Determine the (x, y) coordinate at the center of the cell enclosing the given text.  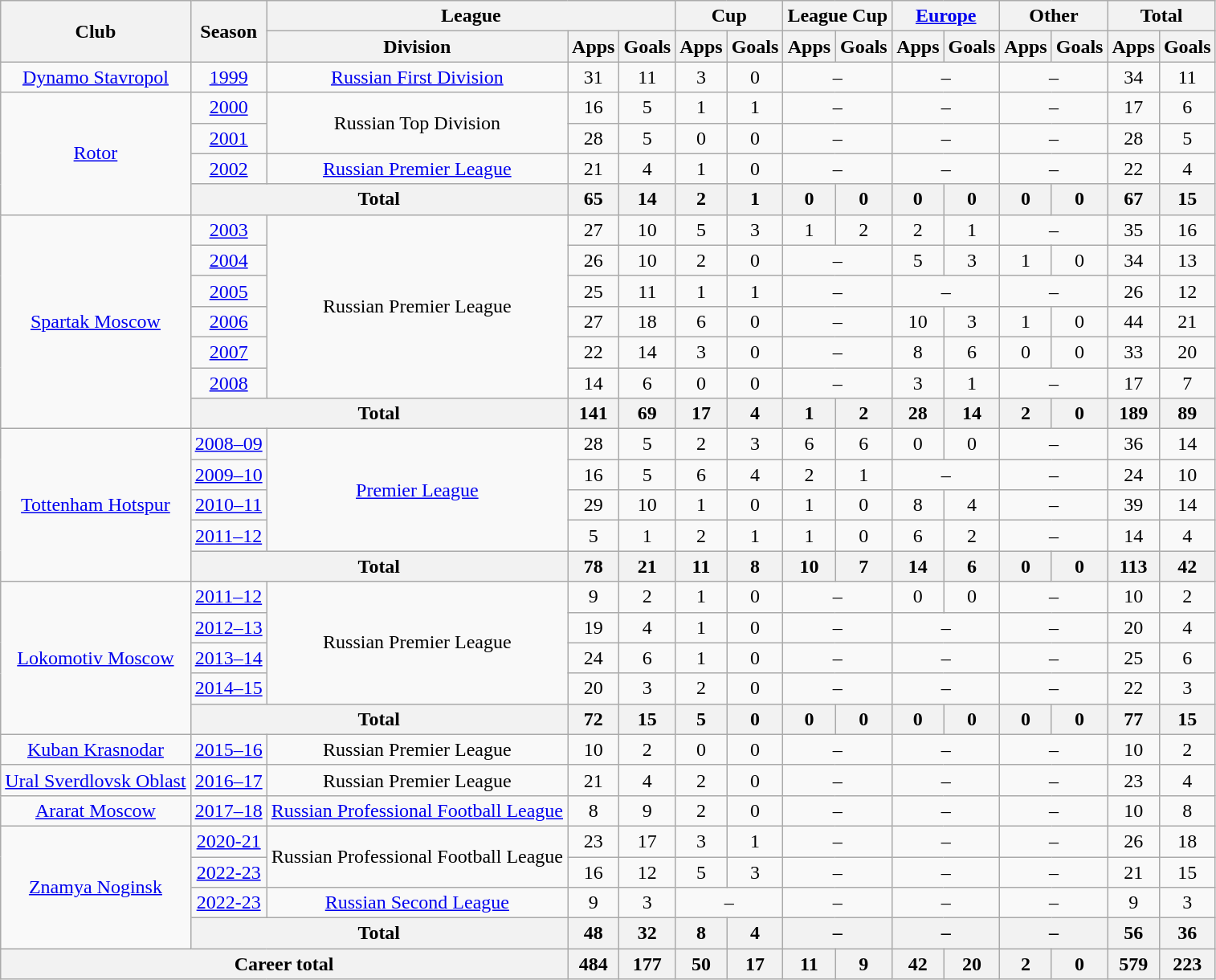
Career total (284, 964)
2001 (228, 138)
177 (647, 964)
189 (1133, 414)
Season (228, 31)
Znamya Noginsk (96, 887)
2000 (228, 108)
56 (1133, 933)
141 (594, 414)
League Cup (838, 16)
Russian Second League (417, 903)
29 (594, 505)
Dynamo Stavropol (96, 77)
484 (594, 964)
13 (1187, 260)
77 (1133, 719)
19 (594, 627)
Russian First Division (417, 77)
2017–18 (228, 811)
Europe (946, 16)
Kuban Krasnodar (96, 749)
48 (594, 933)
Spartak Moscow (96, 321)
2020-21 (228, 841)
2004 (228, 260)
Cup (729, 16)
2014–15 (228, 688)
Ural Sverdlovsk Oblast (96, 780)
2008–09 (228, 444)
Tottenham Hotspur (96, 505)
32 (647, 933)
Ararat Moscow (96, 811)
League (471, 16)
78 (594, 566)
31 (594, 77)
2015–16 (228, 749)
Premier League (417, 490)
65 (594, 199)
44 (1133, 321)
2008 (228, 383)
113 (1133, 566)
50 (701, 964)
Club (96, 31)
72 (594, 719)
2007 (228, 352)
33 (1133, 352)
2010–11 (228, 505)
2003 (228, 230)
Other (1054, 16)
2016–17 (228, 780)
2009–10 (228, 475)
2002 (228, 169)
1999 (228, 77)
579 (1133, 964)
69 (647, 414)
39 (1133, 505)
Lokomotiv Moscow (96, 658)
2013–14 (228, 658)
35 (1133, 230)
Russian Top Division (417, 123)
2005 (228, 291)
223 (1187, 964)
Rotor (96, 153)
Division (417, 47)
67 (1133, 199)
89 (1187, 414)
2012–13 (228, 627)
2006 (228, 321)
